Output the (x, y) coordinate of the center of the cell containing the given text.  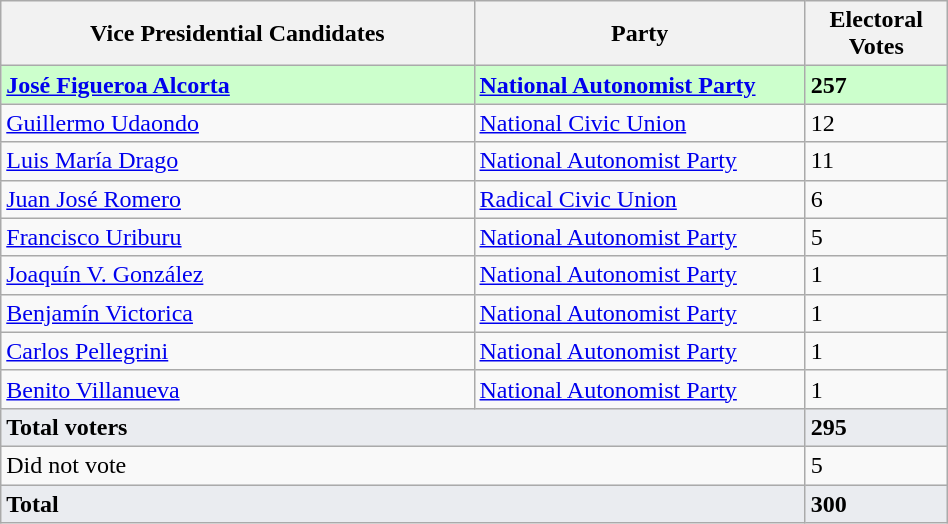
Vice Presidential Candidates (238, 34)
Guillermo Udaondo (238, 123)
295 (876, 427)
Juan José Romero (238, 199)
Benjamín Victorica (238, 313)
300 (876, 503)
12 (876, 123)
Party (640, 34)
Francisco Uriburu (238, 237)
National Civic Union (640, 123)
Luis María Drago (238, 161)
6 (876, 199)
257 (876, 85)
11 (876, 161)
Total voters (404, 427)
Did not vote (404, 465)
Joaquín V. González (238, 275)
Carlos Pellegrini (238, 351)
Benito Villanueva (238, 389)
José Figueroa Alcorta (238, 85)
Electoral Votes (876, 34)
Radical Civic Union (640, 199)
Total (404, 503)
